Scan for the cell matching the given text and deliver its (x, y) coordinate at center. 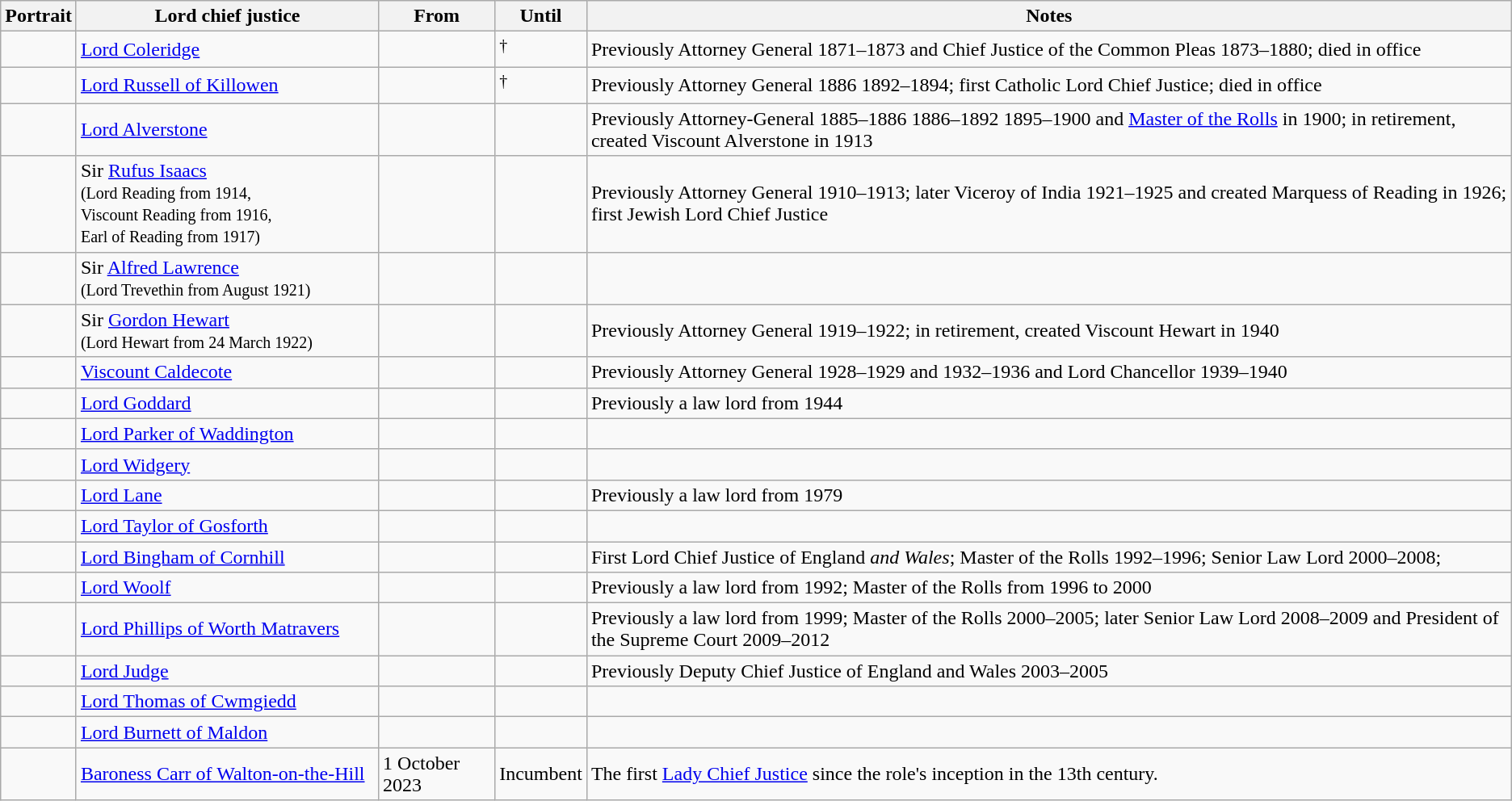
Previously Attorney General 1928–1929 and 1932–1936 and Lord Chancellor 1939–1940 (1048, 372)
Lord Burnett of Maldon (227, 732)
Lord Phillips of Worth Matravers (227, 630)
The first Lady Chief Justice since the role's inception in the 13th century. (1048, 774)
Sir Rufus Isaacs(Lord Reading from 1914,Viscount Reading from 1916,Earl of Reading from 1917) (227, 203)
Sir Gordon Hewart(Lord Hewart from 24 March 1922) (227, 331)
Viscount Caldecote (227, 372)
Lord Russell of Killowen (227, 86)
From (437, 16)
Previously a law lord from 1944 (1048, 403)
Incumbent (541, 774)
1 October 2023 (437, 774)
Lord Thomas of Cwmgiedd (227, 702)
Sir Alfred Lawrence(Lord Trevethin from August 1921) (227, 278)
Previously a law lord from 1992; Master of the Rolls from 1996 to 2000 (1048, 588)
Lord Alverstone (227, 129)
Notes (1048, 16)
Lord Lane (227, 495)
Lord Parker of Waddington (227, 434)
Previously Attorney General 1910–1913; later Viceroy of India 1921–1925 and created Marquess of Reading in 1926; first Jewish Lord Chief Justice (1048, 203)
Previously Attorney-General 1885–1886 1886–1892 1895–1900 and Master of the Rolls in 1900; in retirement, created Viscount Alverstone in 1913 (1048, 129)
Lord Coleridge (227, 50)
Previously Attorney General 1886 1892–1894; first Catholic Lord Chief Justice; died in office (1048, 86)
Previously Deputy Chief Justice of England and Wales 2003–2005 (1048, 671)
Previously a law lord from 1999; Master of the Rolls 2000–2005; later Senior Law Lord 2008–2009 and President of the Supreme Court 2009–2012 (1048, 630)
Lord Widgery (227, 464)
Lord Bingham of Cornhill (227, 557)
Lord Woolf (227, 588)
Baroness Carr of Walton-on-the-Hill (227, 774)
Lord Judge (227, 671)
First Lord Chief Justice of England and Wales; Master of the Rolls 1992–1996; Senior Law Lord 2000–2008; (1048, 557)
Previously Attorney General 1871–1873 and Chief Justice of the Common Pleas 1873–1880; died in office (1048, 50)
Until (541, 16)
Lord Goddard (227, 403)
Previously Attorney General 1919–1922; in retirement, created Viscount Hewart in 1940 (1048, 331)
Portrait (39, 16)
Lord Taylor of Gosforth (227, 526)
Previously a law lord from 1979 (1048, 495)
Lord chief justice (227, 16)
